Pinpoint the cell where the given text exists, returning its [x, y] midpoint coordinate. 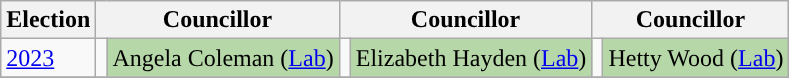
2023 [48, 58]
Elizabeth Hayden (Lab) [471, 58]
Angela Coleman (Lab) [223, 58]
Election [48, 20]
Hetty Wood (Lab) [696, 58]
